Detect which cell encompasses the target text, then output its (X, Y) center coordinate. 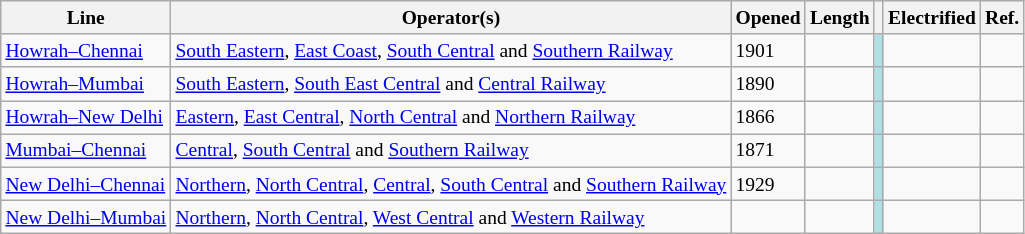
Length (840, 18)
1901 (768, 50)
1866 (768, 118)
Northern, North Central, West Central and Western Railway (451, 216)
1890 (768, 84)
Eastern, East Central, North Central and Northern Railway (451, 118)
Operator(s) (451, 18)
Mumbai–Chennai (86, 150)
Howrah–Mumbai (86, 84)
Central, South Central and Southern Railway (451, 150)
New Delhi–Mumbai (86, 216)
Howrah–Chennai (86, 50)
1871 (768, 150)
Line (86, 18)
New Delhi–Chennai (86, 184)
1929 (768, 184)
Howrah–New Delhi (86, 118)
Northern, North Central, Central, South Central and Southern Railway (451, 184)
Opened (768, 18)
South Eastern, East Coast, South Central and Southern Railway (451, 50)
Ref. (1002, 18)
South Eastern, South East Central and Central Railway (451, 84)
Electrified (932, 18)
